Provide the [x, y] coordinate of the cell's center where the given text is located.  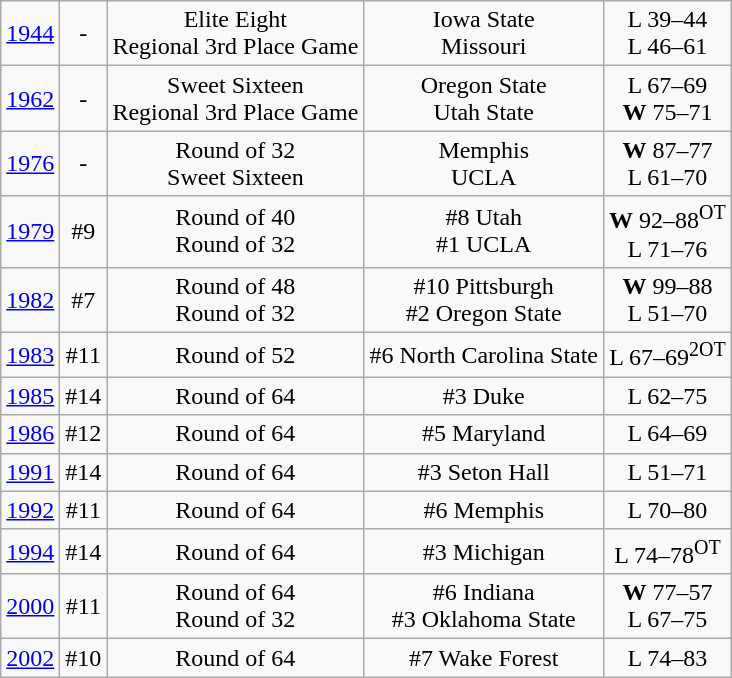
L 74–78OT [668, 552]
#7 [84, 300]
#10 Pittsburgh#2 Oregon State [484, 300]
Round of 40Round of 32 [236, 232]
L 62–75 [668, 396]
#6 Memphis [484, 510]
Sweet SixteenRegional 3rd Place Game [236, 98]
Round of 48Round of 32 [236, 300]
L 67–692OT [668, 356]
MemphisUCLA [484, 164]
#3 Seton Hall [484, 472]
2000 [30, 606]
#12 [84, 434]
#7 Wake Forest [484, 658]
W 77–57L 67–75 [668, 606]
1986 [30, 434]
L 74–83 [668, 658]
1991 [30, 472]
Elite EightRegional 3rd Place Game [236, 34]
Iowa StateMissouri [484, 34]
#6 North Carolina State [484, 356]
L 51–71 [668, 472]
Round of 64Round of 32 [236, 606]
1976 [30, 164]
#9 [84, 232]
1979 [30, 232]
Round of 52 [236, 356]
1992 [30, 510]
1983 [30, 356]
2002 [30, 658]
W 92–88OTL 71–76 [668, 232]
W 99–88L 51–70 [668, 300]
L 70–80 [668, 510]
1994 [30, 552]
#3 Duke [484, 396]
#5 Maryland [484, 434]
L 39–44L 46–61 [668, 34]
W 87–77L 61–70 [668, 164]
#3 Michigan [484, 552]
Round of 32Sweet Sixteen [236, 164]
1944 [30, 34]
#10 [84, 658]
#8 Utah#1 UCLA [484, 232]
Oregon StateUtah State [484, 98]
1962 [30, 98]
#6 Indiana#3 Oklahoma State [484, 606]
1982 [30, 300]
1985 [30, 396]
L 67–69W 75–71 [668, 98]
L 64–69 [668, 434]
